Determine the (X, Y) coordinate at the center of the cell enclosing the given text.  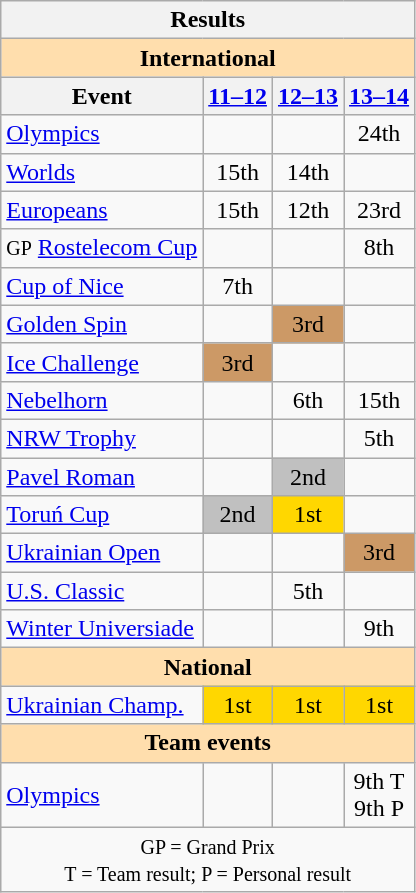
13–14 (380, 96)
Team events (208, 743)
GP = Grand Prix T = Team result; P = Personal result (208, 860)
7th (238, 286)
International (208, 58)
9th T 9th P (380, 794)
Results (208, 20)
Worlds (102, 172)
6th (308, 400)
NRW Trophy (102, 438)
Ukrainian Open (102, 553)
12th (308, 210)
Toruń Cup (102, 515)
Ice Challenge (102, 362)
9th (380, 629)
24th (380, 134)
Europeans (102, 210)
14th (308, 172)
Cup of Nice (102, 286)
23rd (380, 210)
8th (380, 248)
11–12 (238, 96)
Event (102, 96)
GP Rostelecom Cup (102, 248)
Golden Spin (102, 324)
Ukrainian Champ. (102, 705)
National (208, 667)
Nebelhorn (102, 400)
U.S. Classic (102, 591)
Winter Universiade (102, 629)
12–13 (308, 96)
Pavel Roman (102, 477)
